Output the (x, y) coordinate of the center of the cell containing the given text.  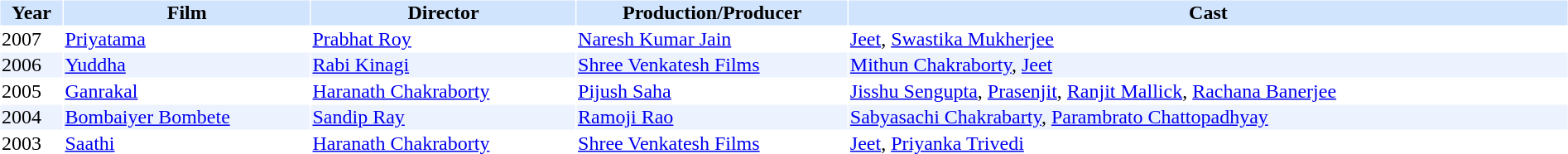
Shree Venkatesh Films (712, 65)
Mithun Chakraborty, Jeet (1208, 65)
Cast (1208, 12)
2005 (31, 91)
Production/Producer (712, 12)
Haranath Chakraborty (444, 91)
2004 (31, 117)
Bombaiyer Bombete (187, 117)
Ganrakal (187, 91)
Yuddha (187, 65)
Jisshu Sengupta, Prasenjit, Ranjit Mallick, Rachana Banerjee (1208, 91)
2006 (31, 65)
2007 (31, 39)
Prabhat Roy (444, 39)
Sandip Ray (444, 117)
Sabyasachi Chakrabarty, Parambrato Chattopadhyay (1208, 117)
Ramoji Rao (712, 117)
Naresh Kumar Jain (712, 39)
Film (187, 12)
Pijush Saha (712, 91)
Year (31, 12)
Priyatama (187, 39)
Rabi Kinagi (444, 65)
Jeet, Swastika Mukherjee (1208, 39)
Director (444, 12)
